Return the (X, Y) coordinate for the center point of the cell that contains the specified text.  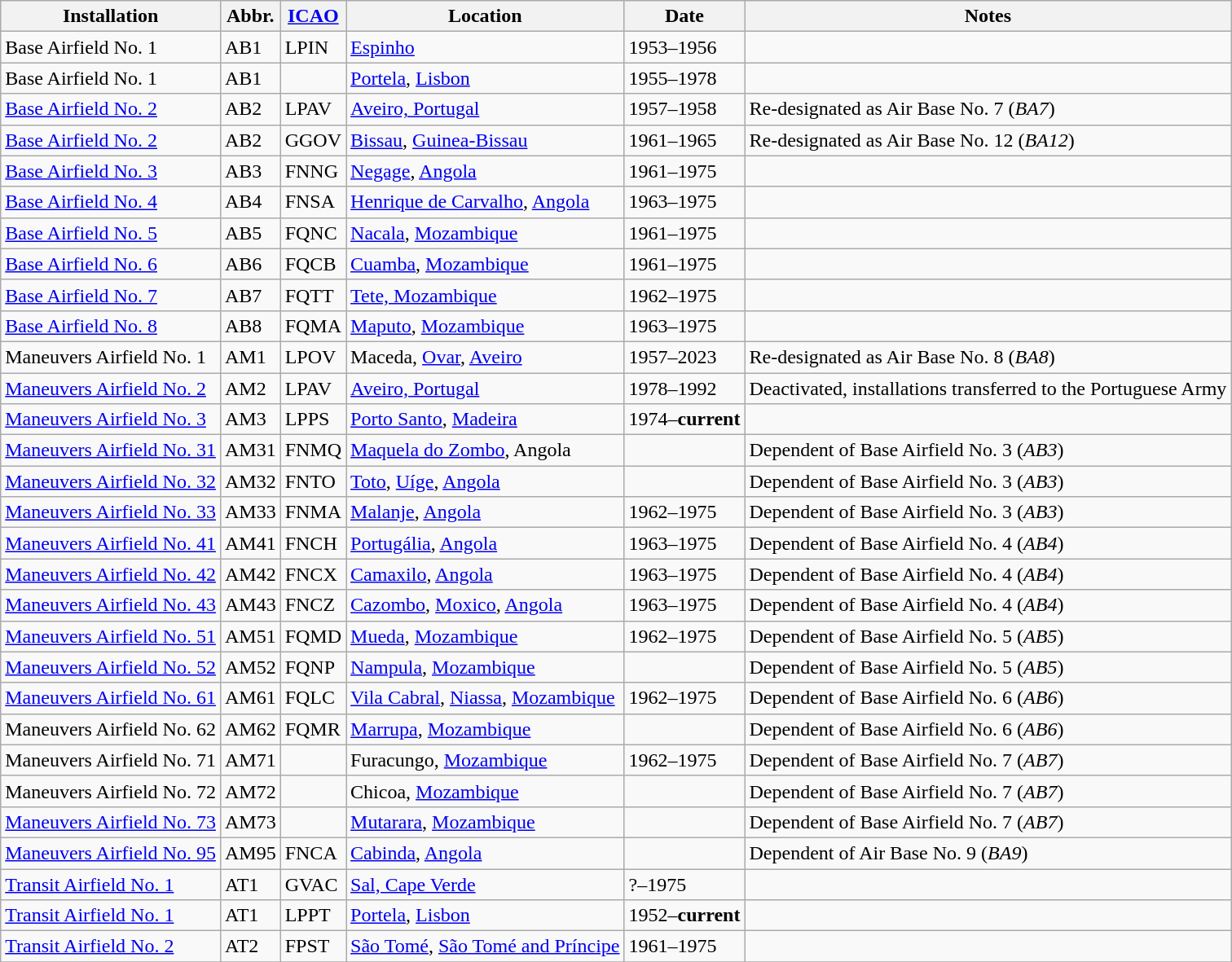
Transit Airfield No. 2 (111, 947)
AM72 (250, 791)
Maneuvers Airfield No. 71 (111, 760)
GVAC (313, 884)
Mutarara, Mozambique (486, 822)
Maneuvers Airfield No. 42 (111, 574)
Base Airfield No. 5 (111, 233)
1957–1958 (684, 109)
FNCZ (313, 605)
Installation (111, 16)
AB6 (250, 264)
FQMD (313, 636)
Location (486, 16)
Sal, Cape Verde (486, 884)
FPST (313, 947)
Negage, Angola (486, 171)
Cazombo, Moxico, Angola (486, 605)
Espinho (486, 47)
FQCB (313, 264)
Maneuvers Airfield No. 1 (111, 357)
AM33 (250, 512)
Maneuvers Airfield No. 33 (111, 512)
FNCA (313, 853)
1978–1992 (684, 389)
Re-designated as Air Base No. 8 (BA8) (988, 357)
AM43 (250, 605)
Abbr. (250, 16)
Maneuvers Airfield No. 51 (111, 636)
AM62 (250, 729)
Maneuvers Airfield No. 43 (111, 605)
AM73 (250, 822)
AM3 (250, 420)
LPIN (313, 47)
Cabinda, Angola (486, 853)
Porto Santo, Madeira (486, 420)
AB3 (250, 171)
Maneuvers Airfield No. 73 (111, 822)
Maneuvers Airfield No. 31 (111, 450)
GGOV (313, 140)
AM95 (250, 853)
AM61 (250, 698)
Re-designated as Air Base No. 12 (BA12) (988, 140)
Maceda, Ovar, Aveiro (486, 357)
AB5 (250, 233)
Bissau, Guinea-Bissau (486, 140)
AB8 (250, 326)
1955–1978 (684, 78)
ICAO (313, 16)
1961–1965 (684, 140)
AM1 (250, 357)
Maneuvers Airfield No. 32 (111, 481)
FNMQ (313, 450)
FQNP (313, 667)
FNTO (313, 481)
Base Airfield No. 7 (111, 295)
Vila Cabral, Niassa, Mozambique (486, 698)
1953–1956 (684, 47)
Marrupa, Mozambique (486, 729)
Maneuvers Airfield No. 62 (111, 729)
Henrique de Carvalho, Angola (486, 202)
AM32 (250, 481)
Base Airfield No. 3 (111, 171)
AM41 (250, 543)
FQNC (313, 233)
FNCX (313, 574)
Maneuvers Airfield No. 3 (111, 420)
Maneuvers Airfield No. 95 (111, 853)
LPPS (313, 420)
Mueda, Mozambique (486, 636)
Notes (988, 16)
Tete, Mozambique (486, 295)
1957–2023 (684, 357)
Maneuvers Airfield No. 72 (111, 791)
FNSA (313, 202)
FQLC (313, 698)
Maneuvers Airfield No. 52 (111, 667)
AT2 (250, 947)
Camaxilo, Angola (486, 574)
Maneuvers Airfield No. 61 (111, 698)
FNCH (313, 543)
FQTT (313, 295)
1952–current (684, 916)
AB4 (250, 202)
Base Airfield No. 8 (111, 326)
FQMR (313, 729)
Nacala, Mozambique (486, 233)
Maputo, Mozambique (486, 326)
LPOV (313, 357)
AM42 (250, 574)
Re-designated as Air Base No. 7 (BA7) (988, 109)
AM31 (250, 450)
LPPT (313, 916)
Toto, Uíge, Angola (486, 481)
Deactivated, installations transferred to the Portuguese Army (988, 389)
Furacungo, Mozambique (486, 760)
Malanje, Angola (486, 512)
Chicoa, Mozambique (486, 791)
1974–current (684, 420)
FQMA (313, 326)
Maquela do Zombo, Angola (486, 450)
AM2 (250, 389)
AM71 (250, 760)
Maneuvers Airfield No. 2 (111, 389)
Base Airfield No. 6 (111, 264)
Date (684, 16)
AM52 (250, 667)
AB7 (250, 295)
São Tomé, São Tomé and Príncipe (486, 947)
Maneuvers Airfield No. 41 (111, 543)
?–1975 (684, 884)
Base Airfield No. 4 (111, 202)
AM51 (250, 636)
Nampula, Mozambique (486, 667)
FNNG (313, 171)
Portugália, Angola (486, 543)
Dependent of Air Base No. 9 (BA9) (988, 853)
Cuamba, Mozambique (486, 264)
FNMA (313, 512)
